Scan for the cell matching the given text and deliver its [x, y] coordinate at center. 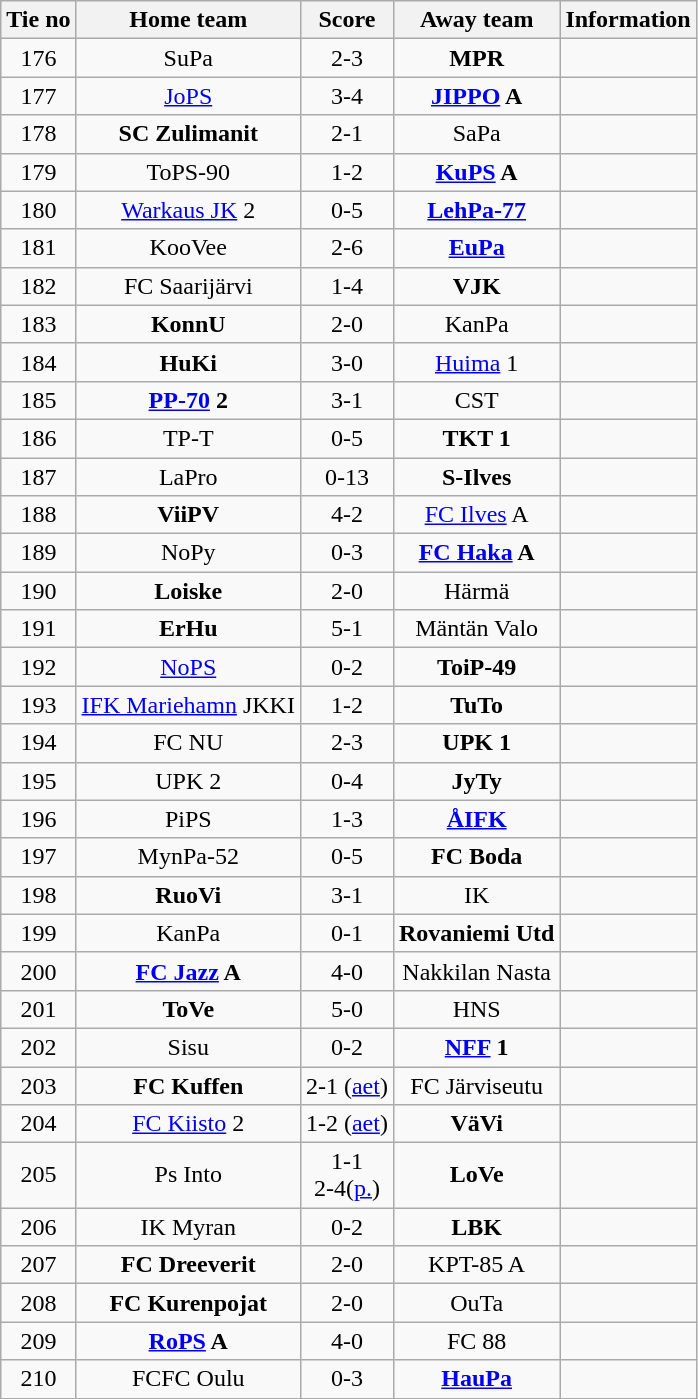
Away team [476, 20]
2-1 (aet) [346, 1085]
195 [38, 781]
Nakkilan Nasta [476, 971]
210 [38, 1379]
ErHu [188, 629]
188 [38, 515]
EuPa [476, 248]
206 [38, 1227]
SC Zulimanit [188, 134]
FC Dreeverit [188, 1265]
ToiP-49 [476, 667]
197 [38, 857]
KooVee [188, 248]
LaPro [188, 477]
1-3 [346, 819]
LoVe [476, 1176]
194 [38, 743]
FC NU [188, 743]
4-2 [346, 515]
RoPS A [188, 1341]
RuoVi [188, 895]
5-0 [346, 1009]
0-1 [346, 933]
VäVi [476, 1124]
HauPa [476, 1379]
Mäntän Valo [476, 629]
Score [346, 20]
UPK 2 [188, 781]
KPT-85 A [476, 1265]
TKT 1 [476, 438]
LBK [476, 1227]
HNS [476, 1009]
190 [38, 591]
202 [38, 1047]
FC Järviseutu [476, 1085]
TP-T [188, 438]
Härmä [476, 591]
181 [38, 248]
201 [38, 1009]
187 [38, 477]
180 [38, 210]
186 [38, 438]
178 [38, 134]
LehPa-77 [476, 210]
191 [38, 629]
0-13 [346, 477]
KonnU [188, 324]
FC Kurenpojat [188, 1303]
JyTy [476, 781]
0-4 [346, 781]
HuKi [188, 362]
207 [38, 1265]
SaPa [476, 134]
ÅIFK [476, 819]
ViiPV [188, 515]
KuPS A [476, 172]
NFF 1 [476, 1047]
TuTo [476, 705]
FCFC Oulu [188, 1379]
209 [38, 1341]
1-1 2-4(p.) [346, 1176]
VJK [476, 286]
Information [628, 20]
Rovaniemi Utd [476, 933]
Home team [188, 20]
ToPS-90 [188, 172]
177 [38, 96]
CST [476, 400]
MynPa-52 [188, 857]
192 [38, 667]
JoPS [188, 96]
182 [38, 286]
UPK 1 [476, 743]
FC Ilves A [476, 515]
FC Kuffen [188, 1085]
S-Ilves [476, 477]
199 [38, 933]
1-4 [346, 286]
FC Jazz A [188, 971]
196 [38, 819]
183 [38, 324]
PP-70 2 [188, 400]
FC Saarijärvi [188, 286]
203 [38, 1085]
1-2 (aet) [346, 1124]
3-0 [346, 362]
208 [38, 1303]
189 [38, 553]
200 [38, 971]
198 [38, 895]
Loiske [188, 591]
5-1 [346, 629]
2-6 [346, 248]
205 [38, 1176]
Ps Into [188, 1176]
FC 88 [476, 1341]
IK [476, 895]
FC Haka A [476, 553]
IK Myran [188, 1227]
185 [38, 400]
OuTa [476, 1303]
3-4 [346, 96]
184 [38, 362]
IFK Mariehamn JKKI [188, 705]
193 [38, 705]
179 [38, 172]
2-1 [346, 134]
Sisu [188, 1047]
Huima 1 [476, 362]
PiPS [188, 819]
MPR [476, 58]
SuPa [188, 58]
Warkaus JK 2 [188, 210]
Tie no [38, 20]
ToVe [188, 1009]
204 [38, 1124]
176 [38, 58]
NoPS [188, 667]
FC Boda [476, 857]
JIPPO A [476, 96]
FC Kiisto 2 [188, 1124]
NoPy [188, 553]
